Search for the cell housing the specified text and yield its (X, Y) center coordinate. 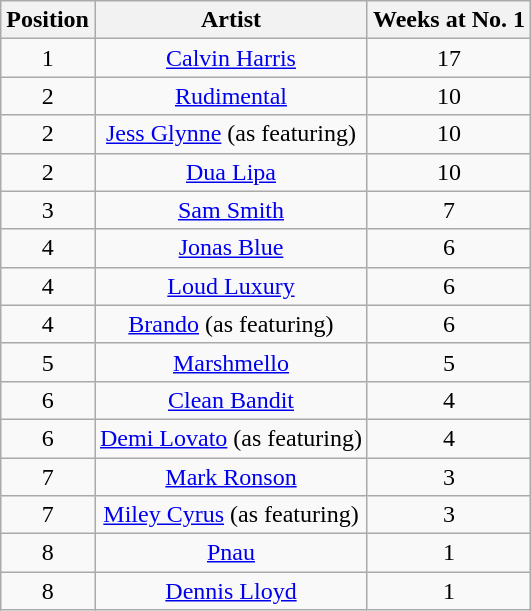
Jess Glynne (as featuring) (230, 134)
Demi Lovato (as featuring) (230, 438)
Dennis Lloyd (230, 591)
Rudimental (230, 96)
Dua Lipa (230, 172)
Marshmello (230, 362)
17 (448, 58)
Weeks at No. 1 (448, 20)
Mark Ronson (230, 477)
Sam Smith (230, 210)
Loud Luxury (230, 286)
Artist (230, 20)
Clean Bandit (230, 400)
Brando (as featuring) (230, 324)
Miley Cyrus (as featuring) (230, 515)
Jonas Blue (230, 248)
Position (48, 20)
Calvin Harris (230, 58)
Pnau (230, 553)
